Return the (x, y) coordinate for the center point of the cell that contains the specified text.  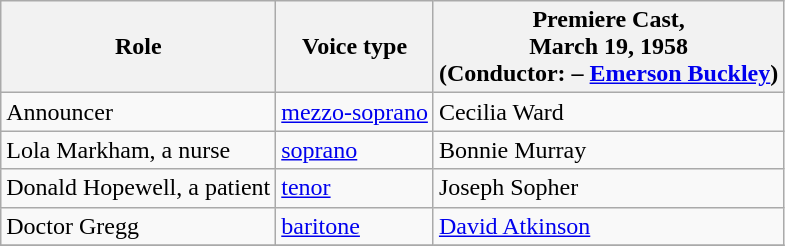
Donald Hopewell, a patient (138, 188)
baritone (355, 226)
mezzo-soprano (355, 112)
Voice type (355, 47)
Premiere Cast, March 19, 1958(Conductor: – Emerson Buckley) (608, 47)
Bonnie Murray (608, 150)
Announcer (138, 112)
soprano (355, 150)
Cecilia Ward (608, 112)
David Atkinson (608, 226)
Joseph Sopher (608, 188)
Lola Markham, a nurse (138, 150)
Doctor Gregg (138, 226)
tenor (355, 188)
Role (138, 47)
